Output the [x, y] coordinate of the center of the cell containing the given text.  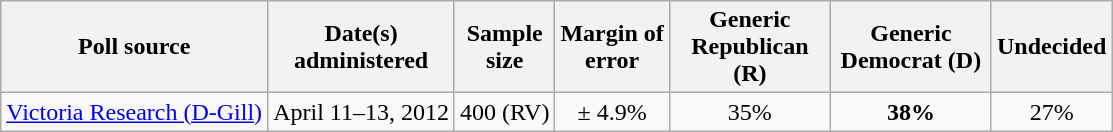
Margin oferror [612, 47]
± 4.9% [612, 112]
27% [1051, 112]
GenericRepublican (R) [750, 47]
35% [750, 112]
Victoria Research (D-Gill) [134, 112]
Samplesize [504, 47]
38% [910, 112]
April 11–13, 2012 [362, 112]
GenericDemocrat (D) [910, 47]
Undecided [1051, 47]
Poll source [134, 47]
400 (RV) [504, 112]
Date(s)administered [362, 47]
